Extract the (x, y) coordinate from the center of the cell holding the provided text.  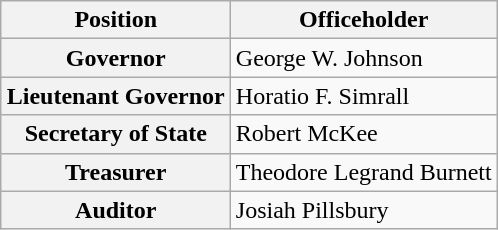
Theodore Legrand Burnett (364, 172)
Secretary of State (116, 134)
Auditor (116, 210)
Robert McKee (364, 134)
Lieutenant Governor (116, 96)
Position (116, 20)
Treasurer (116, 172)
Governor (116, 58)
Horatio F. Simrall (364, 96)
Josiah Pillsbury (364, 210)
George W. Johnson (364, 58)
Officeholder (364, 20)
